Return [X, Y] of the center of cell containing provided text 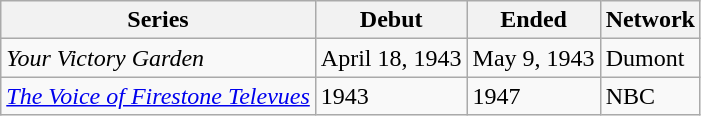
Dumont [650, 58]
Your Victory Garden [158, 58]
1943 [391, 96]
Network [650, 20]
April 18, 1943 [391, 58]
NBC [650, 96]
Debut [391, 20]
The Voice of Firestone Televues [158, 96]
1947 [534, 96]
May 9, 1943 [534, 58]
Series [158, 20]
Ended [534, 20]
